Provide the [X, Y] coordinate of the cell's center where the given text is located.  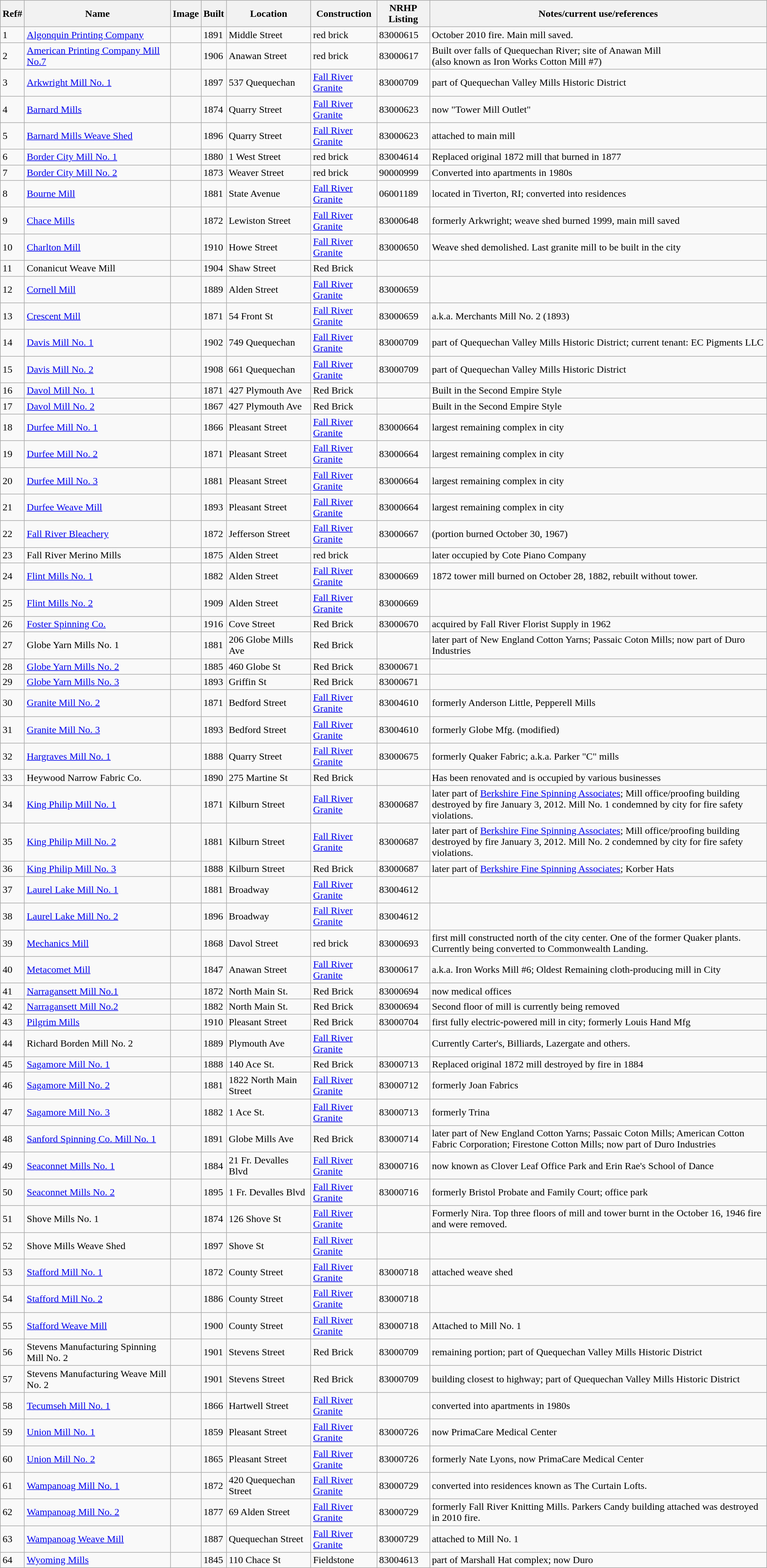
83000675 [403, 757]
40 [12, 970]
83000648 [403, 221]
48 [12, 1139]
formerly Anderson Little, Pepperell Mills [598, 703]
34 [12, 804]
83004614 [403, 157]
Hartwell Street [269, 1405]
49 [12, 1166]
1875 [214, 555]
43 [12, 1022]
Flint Mills No. 1 [98, 576]
1904 [214, 268]
4 [12, 109]
1885 [214, 666]
1865 [214, 1459]
24 [12, 576]
1909 [214, 603]
44 [12, 1043]
Barnard Mills [98, 109]
Hargraves Mill No. 1 [98, 757]
Shaw Street [269, 268]
6 [12, 157]
formerly Joan Fabrics [598, 1086]
50 [12, 1192]
1822 North Main Street [269, 1086]
460 Globe St [269, 666]
Narragansett Mill No.1 [98, 991]
Built [214, 14]
Chace Mills [98, 221]
1886 [214, 1299]
83000615 [403, 35]
661 Quequechan [269, 370]
King Philip Mill No. 2 [98, 842]
Crescent Mill [98, 316]
42 [12, 1006]
140 Ace St. [269, 1065]
18 [12, 427]
attached weave shed [598, 1272]
Davis Mill No. 2 [98, 370]
Davol Street [269, 943]
58 [12, 1405]
537 Quequechan [269, 83]
Davis Mill No. 1 [98, 343]
1900 [214, 1326]
remaining portion; part of Quequechan Valley Mills Historic District [598, 1352]
83000712 [403, 1086]
part of Quequechan Valley Mills Historic District; current tenant: EC Pigments LLC [598, 343]
Conanicut Weave Mill [98, 268]
Globe Yarn Mills No. 1 [98, 645]
83000704 [403, 1022]
15 [12, 370]
36 [12, 869]
Metacomet Mill [98, 970]
formerly Arkwright; weave shed burned 1999, main mill saved [598, 221]
41 [12, 991]
Wampanoag Weave Mill [98, 1539]
32 [12, 757]
Name [98, 14]
Cove Street [269, 624]
Stevens Manufacturing Spinning Mill No. 2 [98, 1352]
26 [12, 624]
1916 [214, 624]
Shove St [269, 1245]
attached to main mill [598, 136]
1884 [214, 1166]
Richard Borden Mill No. 2 [98, 1043]
Quequechan Street [269, 1539]
21 [12, 507]
206 Globe Mills Ave [269, 645]
1845 [214, 1560]
Fall River Merino Mills [98, 555]
Fieldstone [344, 1560]
attached to Mill No. 1 [598, 1539]
20 [12, 480]
59 [12, 1432]
October 2010 fire. Main mill saved. [598, 35]
83000693 [403, 943]
69 Alden Street [269, 1513]
38 [12, 917]
Foster Spinning Co. [98, 624]
Wampanoag Mill No. 1 [98, 1486]
83000650 [403, 247]
35 [12, 842]
NRHP Listing [403, 14]
later part of Berkshire Fine Spinning Associates; Korber Hats [598, 869]
first fully electric-powered mill in city; formerly Louis Hand Mfg [598, 1022]
formerly Quaker Fabric; a.k.a. Parker "C" mills [598, 757]
55 [12, 1326]
54 [12, 1299]
Wampanoag Mill No. 2 [98, 1513]
9 [12, 221]
Formerly Nira. Top three floors of mill and tower burnt in the October 16, 1946 fire and were removed. [598, 1219]
Cornell Mill [98, 289]
later part of New England Cotton Yarns; Passaic Coton Mills; American Cotton Fabric Corporation; Firestone Cotton Mills; now part of Duro Industries [598, 1139]
King Philip Mill No. 1 [98, 804]
1902 [214, 343]
8 [12, 193]
1895 [214, 1192]
31 [12, 730]
Has been renovated and is occupied by various businesses [598, 778]
located in Tiverton, RI; converted into residences [598, 193]
1906 [214, 56]
Seaconnet Mills No. 1 [98, 1166]
62 [12, 1513]
37 [12, 890]
83004613 [403, 1560]
Ref# [12, 14]
Notes/current use/references [598, 14]
56 [12, 1352]
60 [12, 1459]
formerly Trina [598, 1113]
13 [12, 316]
Stafford Mill No. 1 [98, 1272]
1877 [214, 1513]
28 [12, 666]
King Philip Mill No. 3 [98, 869]
Barnard Mills Weave Shed [98, 136]
converted into residences known as The Curtain Lofts. [598, 1486]
Border City Mill No. 2 [98, 173]
7 [12, 173]
Heywood Narrow Fabric Co. [98, 778]
83000667 [403, 534]
Replaced original 1872 mill that burned in 1877 [598, 157]
American Printing Company Mill No.7 [98, 56]
Globe Yarn Mills No. 3 [98, 682]
Border City Mill No. 1 [98, 157]
1908 [214, 370]
formerly Fall River Knitting Mills. Parkers Candy building attached was destroyed in 2010 fire. [598, 1513]
Image [186, 14]
now PrimaCare Medical Center [598, 1432]
19 [12, 454]
Arkwright Mill No. 1 [98, 83]
building closest to highway; part of Quequechan Valley Mills Historic District [598, 1379]
Granite Mill No. 3 [98, 730]
Pilgrim Mills [98, 1022]
12 [12, 289]
Laurel Lake Mill No. 2 [98, 917]
Algonquin Printing Company [98, 35]
Second floor of mill is currently being removed [598, 1006]
1880 [214, 157]
Union Mill No. 1 [98, 1432]
formerly Bristol Probate and Family Court; office park [598, 1192]
now "Tower Mill Outlet" [598, 109]
1868 [214, 943]
10 [12, 247]
2 [12, 56]
Narragansett Mill No.2 [98, 1006]
54 Front St [269, 316]
Built over falls of Quequechan River; site of Anawan Mill (also known as Iron Works Cotton Mill #7) [598, 56]
Seaconnet Mills No. 2 [98, 1192]
1 West Street [269, 157]
part of Marshall Hat complex; now Duro [598, 1560]
110 Chace St [269, 1560]
06001189 [403, 193]
Weave shed demolished. Last granite mill to be built in the city [598, 247]
Jefferson Street [269, 534]
Weaver Street [269, 173]
Construction [344, 14]
Stafford Mill No. 2 [98, 1299]
1890 [214, 778]
11 [12, 268]
Bourne Mill [98, 193]
converted into apartments in 1980s [598, 1405]
47 [12, 1113]
State Avenue [269, 193]
Globe Yarn Mills No. 2 [98, 666]
23 [12, 555]
Mechanics Mill [98, 943]
Davol Mill No. 2 [98, 406]
formerly Globe Mfg. (modified) [598, 730]
Durfee Mill No. 2 [98, 454]
Laurel Lake Mill No. 1 [98, 890]
90000999 [403, 173]
a.k.a. Merchants Mill No. 2 (1893) [598, 316]
a.k.a. Iron Works Mill #6; Oldest Remaining cloth-producing mill in City [598, 970]
1 Fr. Devalles Blvd [269, 1192]
Lewiston Street [269, 221]
53 [12, 1272]
30 [12, 703]
Durfee Mill No. 1 [98, 427]
1847 [214, 970]
1867 [214, 406]
Location [269, 14]
later occupied by Cote Piano Company [598, 555]
(portion burned October 30, 1967) [598, 534]
Sagamore Mill No. 1 [98, 1065]
Sagamore Mill No. 3 [98, 1113]
1 Ace St. [269, 1113]
275 Martine St [269, 778]
52 [12, 1245]
acquired by Fall River Florist Supply in 1962 [598, 624]
45 [12, 1065]
Flint Mills No. 2 [98, 603]
51 [12, 1219]
Replaced original 1872 mill destroyed by fire in 1884 [598, 1065]
21 Fr. Devalles Blvd [269, 1166]
Granite Mill No. 2 [98, 703]
later part of New England Cotton Yarns; Passaic Coton Mills; now part of Duro Industries [598, 645]
83000714 [403, 1139]
Attached to Mill No. 1 [598, 1326]
57 [12, 1379]
now known as Clover Leaf Office Park and Erin Rae's School of Dance [598, 1166]
Davol Mill No. 1 [98, 391]
Plymouth Ave [269, 1043]
Tecumseh Mill No. 1 [98, 1405]
Shove Mills Weave Shed [98, 1245]
1873 [214, 173]
Stevens Manufacturing Weave Mill No. 2 [98, 1379]
Durfee Weave Mill [98, 507]
3 [12, 83]
Shove Mills No. 1 [98, 1219]
1872 tower mill burned on October 28, 1882, rebuilt without tower. [598, 576]
83000670 [403, 624]
5 [12, 136]
39 [12, 943]
27 [12, 645]
Charlton Mill [98, 247]
25 [12, 603]
Middle Street [269, 35]
Durfee Mill No. 3 [98, 480]
Griffin St [269, 682]
33 [12, 778]
Converted into apartments in 1980s [598, 173]
64 [12, 1560]
first mill constructed north of the city center. One of the former Quaker plants. Currently being converted to Commonwealth Landing. [598, 943]
46 [12, 1086]
Fall River Bleachery [98, 534]
63 [12, 1539]
Stafford Weave Mill [98, 1326]
420 Quequechan Street [269, 1486]
Wyoming Mills [98, 1560]
29 [12, 682]
14 [12, 343]
126 Shove St [269, 1219]
1859 [214, 1432]
1887 [214, 1539]
Union Mill No. 2 [98, 1459]
Sanford Spinning Co. Mill No. 1 [98, 1139]
Currently Carter's, Billiards, Lazergate and others. [598, 1043]
61 [12, 1486]
Sagamore Mill No. 2 [98, 1086]
22 [12, 534]
now medical offices [598, 991]
749 Quequechan [269, 343]
formerly Nate Lyons, now PrimaCare Medical Center [598, 1459]
Howe Street [269, 247]
16 [12, 391]
17 [12, 406]
Globe Mills Ave [269, 1139]
1 [12, 35]
